Identify which cell holds the provided text, then report its [X, Y] central coordinate. 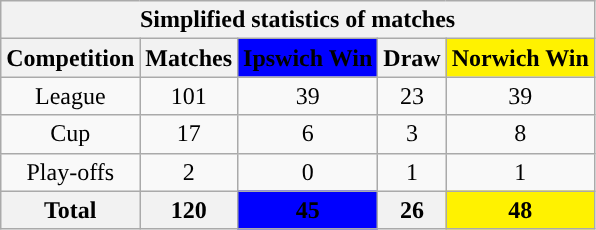
League [70, 96]
3 [412, 134]
Simplified statistics of matches [298, 20]
8 [520, 134]
120 [189, 210]
17 [189, 134]
Total [70, 210]
Norwich Win [520, 58]
Matches [189, 58]
Draw [412, 58]
0 [308, 172]
26 [412, 210]
23 [412, 96]
101 [189, 96]
48 [520, 210]
Ipswich Win [308, 58]
Cup [70, 134]
Competition [70, 58]
6 [308, 134]
2 [189, 172]
45 [308, 210]
Play-offs [70, 172]
